Provide the (x, y) coordinate of the cell's center where the given text is located.  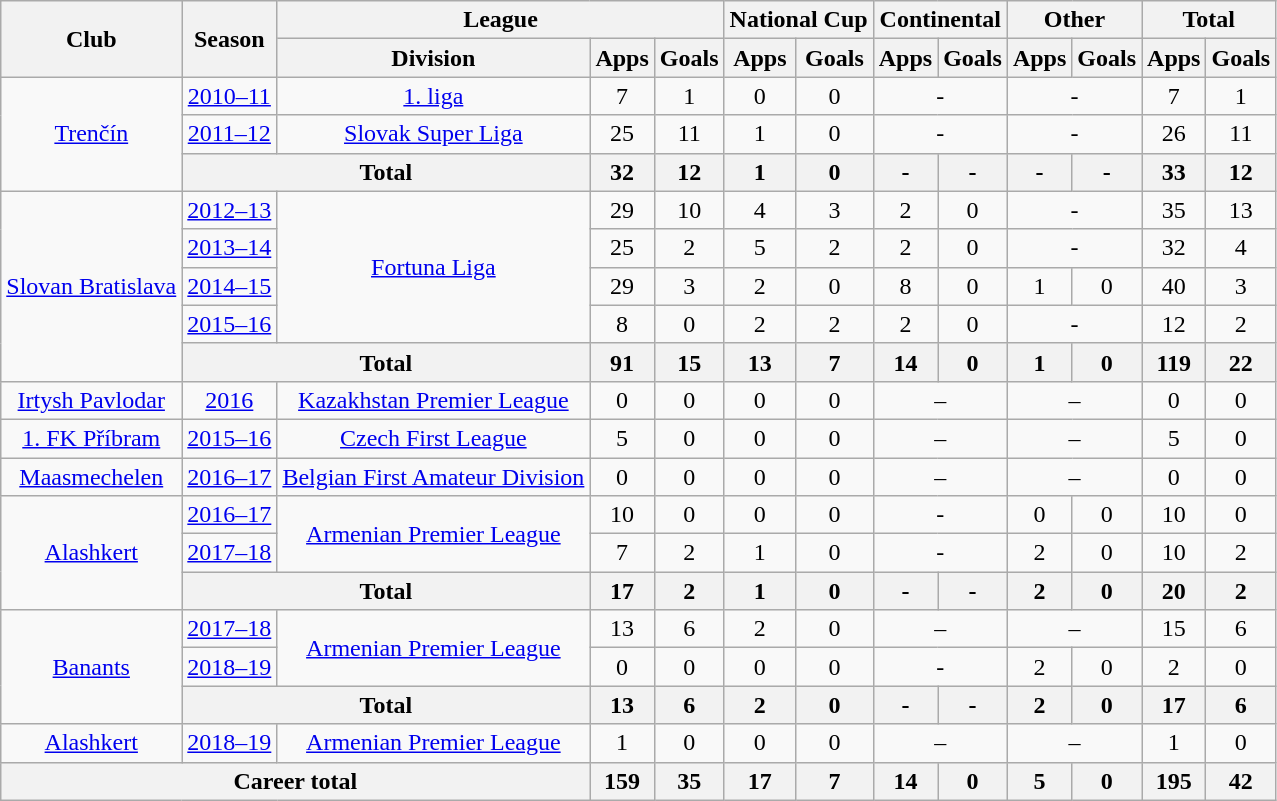
National Cup (798, 20)
26 (1174, 134)
1. liga (434, 96)
Club (92, 39)
42 (1241, 781)
Belgian First Amateur Division (434, 477)
2010–11 (230, 96)
Fortuna Liga (434, 267)
Division (434, 58)
2012–13 (230, 210)
Maasmechelen (92, 477)
1. FK Příbram (92, 438)
Czech First League (434, 438)
40 (1174, 286)
2016 (230, 400)
Continental (940, 20)
91 (622, 362)
Irtysh Pavlodar (92, 400)
33 (1174, 172)
Other (1074, 20)
2011–12 (230, 134)
2013–14 (230, 248)
22 (1241, 362)
Season (230, 39)
Kazakhstan Premier League (434, 400)
Slovak Super Liga (434, 134)
Slovan Bratislava (92, 286)
Banants (92, 667)
2014–15 (230, 286)
20 (1174, 591)
League (500, 20)
159 (622, 781)
Career total (296, 781)
Trenčín (92, 134)
119 (1174, 362)
195 (1174, 781)
